Search for the cell housing the specified text and yield its (x, y) center coordinate. 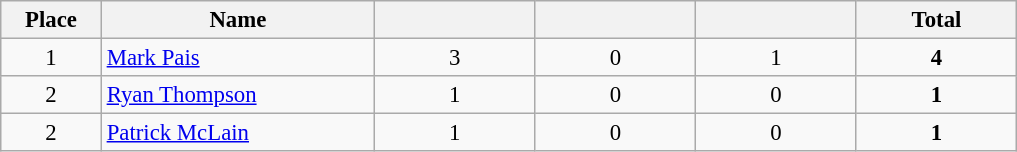
4 (936, 58)
Ryan Thompson (238, 95)
Total (936, 20)
3 (454, 58)
Patrick McLain (238, 133)
Place (52, 20)
Name (238, 20)
Mark Pais (238, 58)
